Return the [X, Y] coordinate for the center point of the cell that contains the specified text.  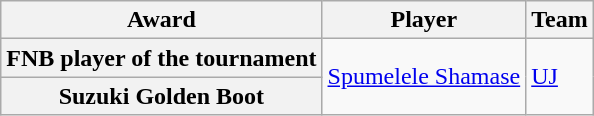
Player [424, 20]
FNB player of the tournament [162, 58]
UJ [560, 77]
Suzuki Golden Boot [162, 96]
Award [162, 20]
Team [560, 20]
Spumelele Shamase [424, 77]
